Determine the [X, Y] coordinate at the center of the cell enclosing the given text.  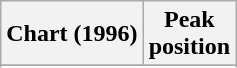
Chart (1996) [72, 34]
Peakposition [189, 34]
